Capture the cell that displays the provided text and extract its (X, Y) central coordinate. 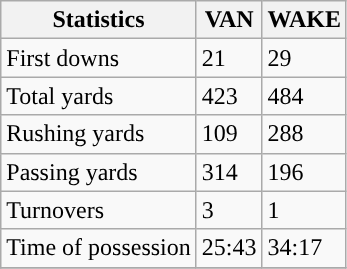
29 (304, 58)
VAN (229, 20)
Passing yards (99, 172)
Time of possession (99, 248)
21 (229, 58)
314 (229, 172)
288 (304, 134)
1 (304, 210)
196 (304, 172)
Statistics (99, 20)
Turnovers (99, 210)
109 (229, 134)
Total yards (99, 96)
3 (229, 210)
484 (304, 96)
WAKE (304, 20)
First downs (99, 58)
Rushing yards (99, 134)
423 (229, 96)
25:43 (229, 248)
34:17 (304, 248)
